Output the [X, Y] coordinate of the center of the cell containing the given text.  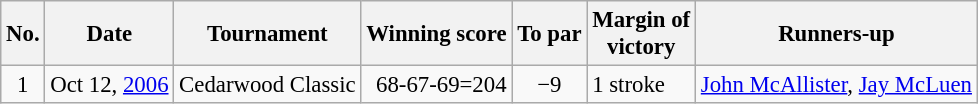
Cedarwood Classic [268, 85]
Margin ofvictory [642, 34]
Date [110, 34]
1 stroke [642, 85]
No. [23, 34]
Oct 12, 2006 [110, 85]
68-67-69=204 [436, 85]
Tournament [268, 34]
To par [550, 34]
−9 [550, 85]
John McAllister, Jay McLuen [837, 85]
1 [23, 85]
Runners-up [837, 34]
Winning score [436, 34]
